Extract the [X, Y] coordinate from the center of the cell holding the provided text.  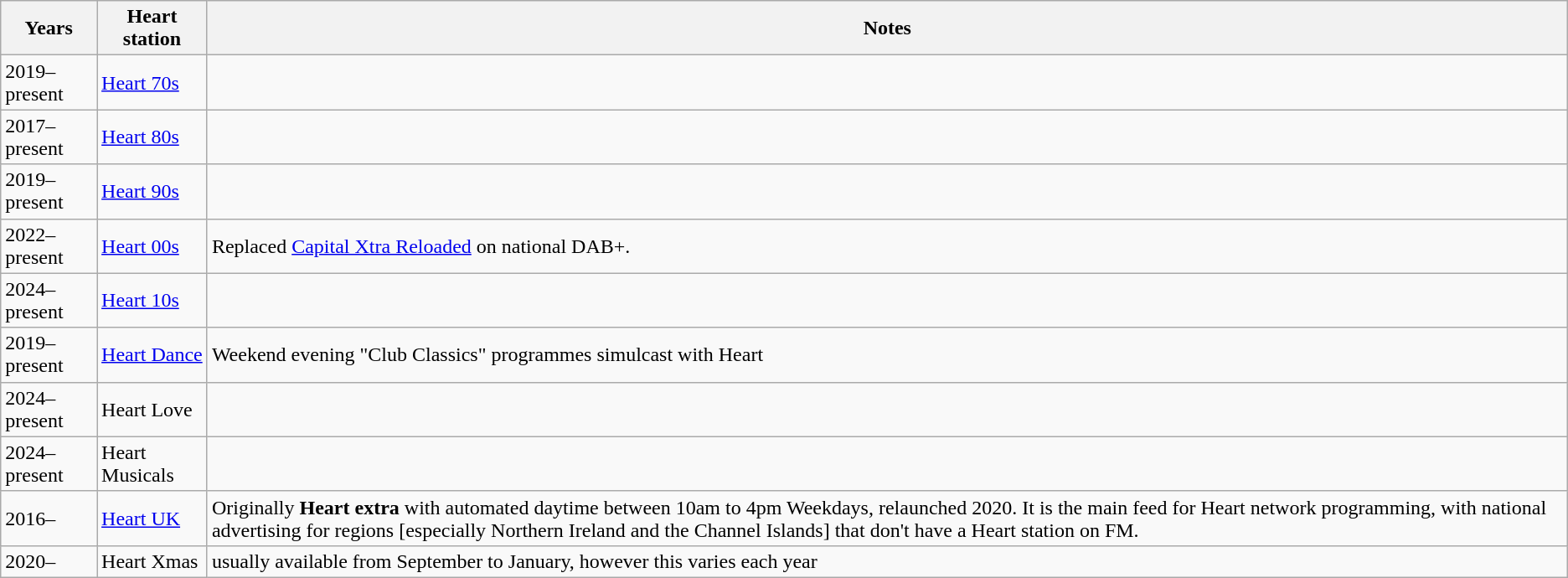
Notes [887, 28]
2016– [49, 518]
Heart 10s [152, 300]
Heart 80s [152, 137]
Heart 00s [152, 246]
Replaced Capital Xtra Reloaded on national DAB+. [887, 246]
usually available from September to January, however this varies each year [887, 561]
Heart station [152, 28]
Heart Xmas [152, 561]
Heart UK [152, 518]
2022–present [49, 246]
Heart 70s [152, 82]
Heart Love [152, 409]
Weekend evening "Club Classics" programmes simulcast with Heart [887, 355]
Heart Musicals [152, 464]
Heart Dance [152, 355]
Heart 90s [152, 191]
2020– [49, 561]
2017–present [49, 137]
Years [49, 28]
